Pinpoint the cell where the given text exists, returning its (X, Y) midpoint coordinate. 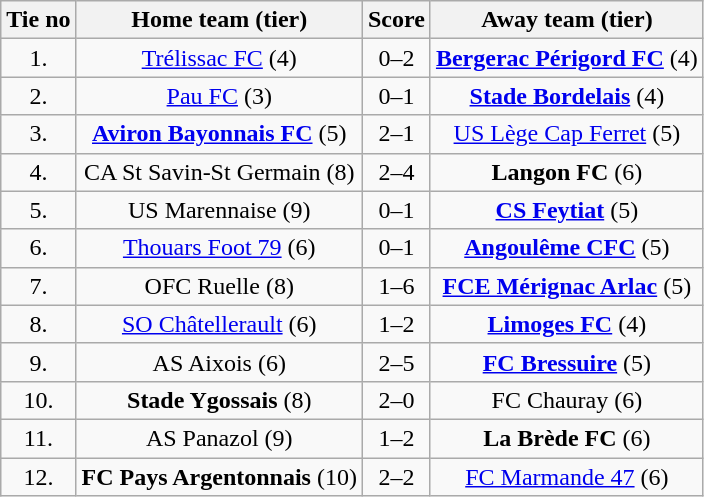
11. (38, 438)
FC Pays Argentonnais (10) (219, 477)
Away team (tier) (566, 20)
9. (38, 362)
Thouars Foot 79 (6) (219, 248)
3. (38, 134)
AS Panazol (9) (219, 438)
Angoulême CFC (5) (566, 248)
Langon FC (6) (566, 172)
2–1 (396, 134)
Home team (tier) (219, 20)
10. (38, 400)
6. (38, 248)
Limoges FC (4) (566, 324)
AS Aixois (6) (219, 362)
Aviron Bayonnais FC (5) (219, 134)
FC Marmande 47 (6) (566, 477)
2–2 (396, 477)
CS Feytiat (5) (566, 210)
Pau FC (3) (219, 96)
7. (38, 286)
4. (38, 172)
SO Châtellerault (6) (219, 324)
1. (38, 58)
CA St Savin-St Germain (8) (219, 172)
8. (38, 324)
2–5 (396, 362)
Stade Bordelais (4) (566, 96)
Trélissac FC (4) (219, 58)
0–2 (396, 58)
12. (38, 477)
2–0 (396, 400)
1–6 (396, 286)
Score (396, 20)
FC Chauray (6) (566, 400)
Bergerac Périgord FC (4) (566, 58)
US Lège Cap Ferret (5) (566, 134)
2. (38, 96)
Tie no (38, 20)
5. (38, 210)
La Brède FC (6) (566, 438)
FCE Mérignac Arlac (5) (566, 286)
FC Bressuire (5) (566, 362)
2–4 (396, 172)
OFC Ruelle (8) (219, 286)
US Marennaise (9) (219, 210)
Stade Ygossais (8) (219, 400)
